Search for the cell housing the specified text and yield its [x, y] center coordinate. 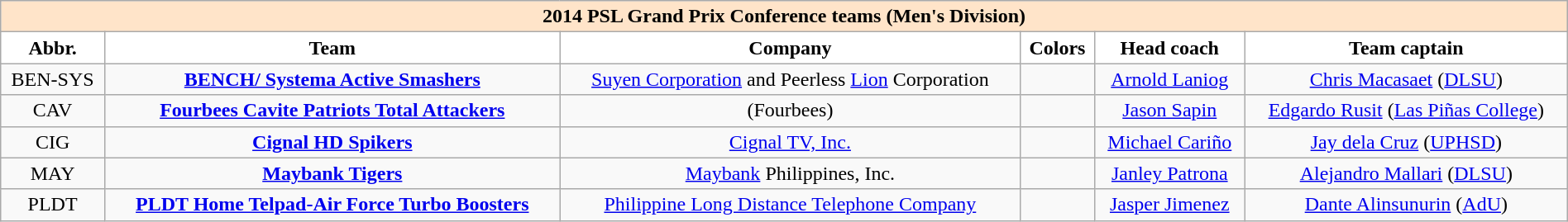
Suyen Corporation and Peerless Lion Corporation [791, 79]
2014 PSL Grand Prix Conference teams (Men's Division) [784, 17]
PLDT [53, 205]
MAY [53, 173]
CAV [53, 111]
(Fourbees) [791, 111]
Arnold Laniog [1169, 79]
Team captain [1406, 48]
Head coach [1169, 48]
CIG [53, 142]
BEN-SYS [53, 79]
Team [332, 48]
Colors [1057, 48]
Company [791, 48]
Philippine Long Distance Telephone Company [791, 205]
Abbr. [53, 48]
Maybank Philippines, Inc. [791, 173]
Edgardo Rusit (Las Piñas College) [1406, 111]
Dante Alinsunurin (AdU) [1406, 205]
Michael Cariño [1169, 142]
Alejandro Mallari (DLSU) [1406, 173]
Jay dela Cruz (UPHSD) [1406, 142]
Cignal TV, Inc. [791, 142]
Chris Macasaet (DLSU) [1406, 79]
Janley Patrona [1169, 173]
Maybank Tigers [332, 173]
Fourbees Cavite Patriots Total Attackers [332, 111]
Cignal HD Spikers [332, 142]
Jason Sapin [1169, 111]
BENCH/ Systema Active Smashers [332, 79]
Jasper Jimenez [1169, 205]
PLDT Home Telpad-Air Force Turbo Boosters [332, 205]
